Find where the given text appears and provide that cell's center as (X, Y) coordinate. 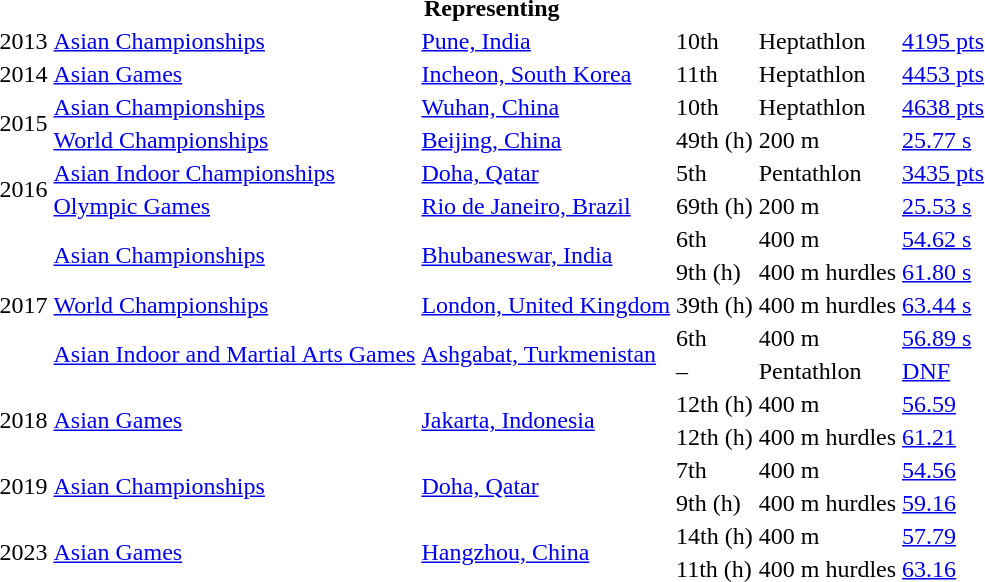
Wuhan, China (546, 107)
Beijing, China (546, 140)
5th (715, 173)
Pune, India (546, 41)
Rio de Janeiro, Brazil (546, 206)
7th (715, 470)
39th (h) (715, 305)
London, United Kingdom (546, 305)
69th (h) (715, 206)
49th (h) (715, 140)
Jakarta, Indonesia (546, 420)
Asian Indoor Championships (234, 173)
Ashgabat, Turkmenistan (546, 354)
– (715, 371)
11th (715, 74)
14th (h) (715, 536)
Incheon, South Korea (546, 74)
Bhubaneswar, India (546, 256)
Olympic Games (234, 206)
Asian Indoor and Martial Arts Games (234, 354)
